Determine the (X, Y) coordinate at the center of the cell enclosing the given text.  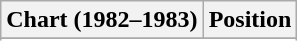
Position (250, 20)
Chart (1982–1983) (102, 20)
